Search for the cell housing the specified text and yield its (x, y) center coordinate. 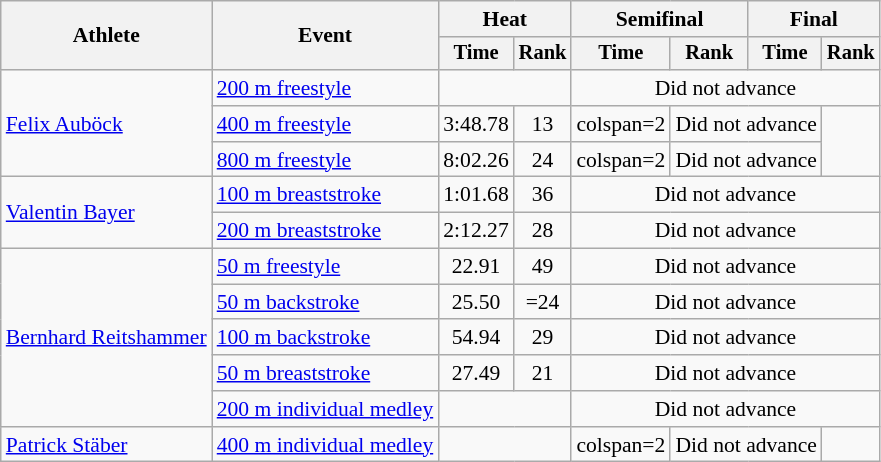
24 (543, 160)
49 (543, 267)
200 m individual medley (326, 409)
50 m backstroke (326, 302)
Heat (504, 19)
200 m freestyle (326, 88)
Semifinal (660, 19)
21 (543, 373)
2:12.27 (476, 231)
50 m breaststroke (326, 373)
29 (543, 338)
100 m backstroke (326, 338)
Felix Auböck (106, 124)
50 m freestyle (326, 267)
800 m freestyle (326, 160)
27.49 (476, 373)
400 m freestyle (326, 124)
Final (814, 19)
13 (543, 124)
3:48.78 (476, 124)
54.94 (476, 338)
36 (543, 195)
=24 (543, 302)
Athlete (106, 36)
Event (326, 36)
25.50 (476, 302)
200 m breaststroke (326, 231)
Valentin Bayer (106, 212)
100 m breaststroke (326, 195)
1:01.68 (476, 195)
8:02.26 (476, 160)
22.91 (476, 267)
Bernhard Reitshammer (106, 338)
28 (543, 231)
